Return the (X, Y) coordinate for the center point of the cell that contains the specified text.  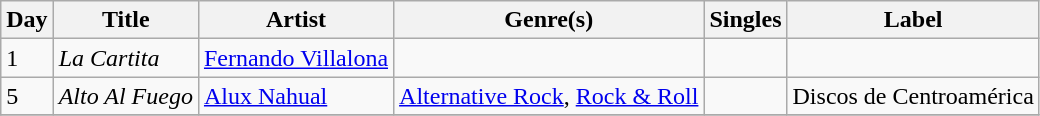
1 (27, 58)
Discos de Centroamérica (913, 96)
Alternative Rock, Rock & Roll (549, 96)
Fernando Villalona (296, 58)
Singles (746, 20)
Title (126, 20)
Artist (296, 20)
Genre(s) (549, 20)
Alto Al Fuego (126, 96)
Label (913, 20)
Day (27, 20)
Alux Nahual (296, 96)
5 (27, 96)
La Cartita (126, 58)
